Pinpoint the cell where the given text exists, returning its [x, y] midpoint coordinate. 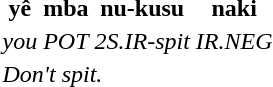
POT [66, 41]
2S.IR-spit [142, 41]
you [20, 41]
